Output the [x, y] coordinate of the center of the cell containing the given text.  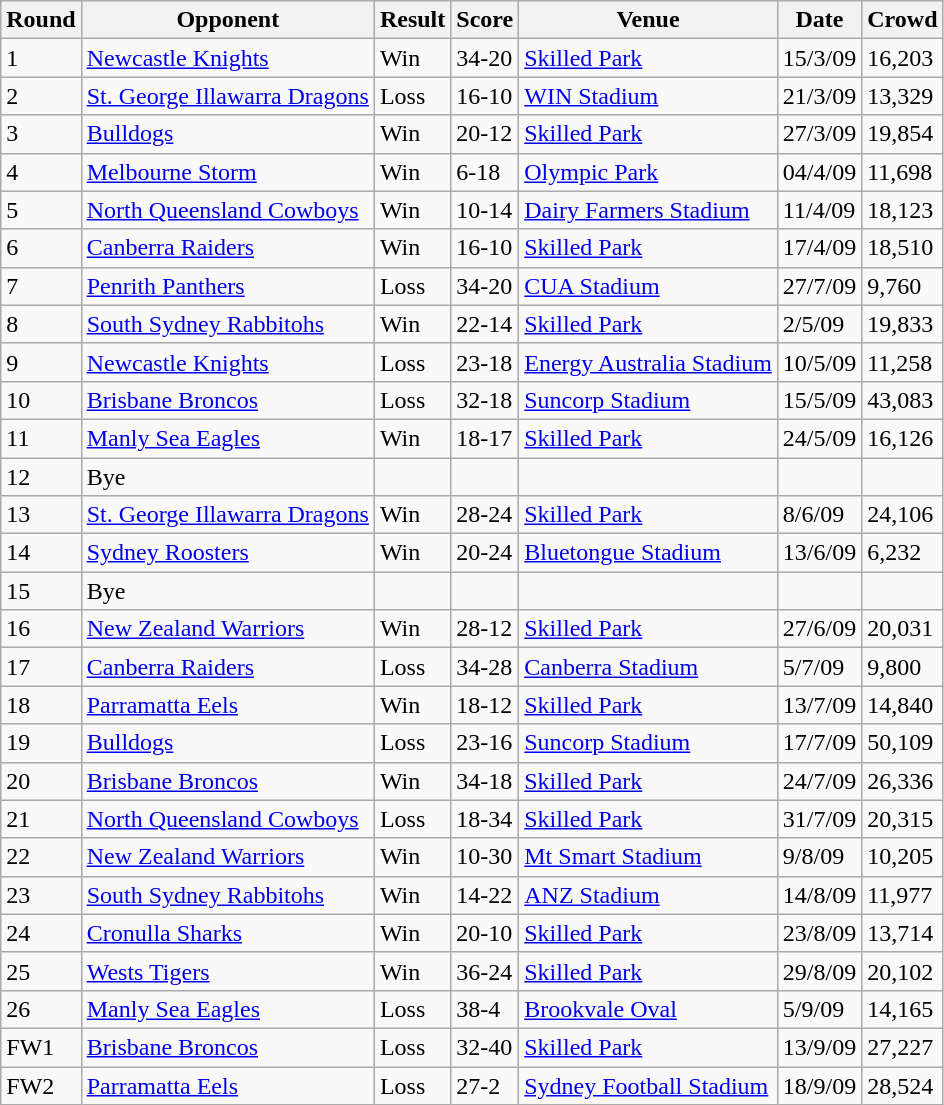
2 [41, 96]
Date [819, 20]
18,123 [902, 210]
24/7/09 [819, 781]
Opponent [228, 20]
23-18 [485, 362]
2/5/09 [819, 324]
Wests Tigers [228, 971]
26,336 [902, 781]
18-12 [485, 705]
Round [41, 20]
Sydney Roosters [228, 553]
31/7/09 [819, 819]
7 [41, 286]
12 [41, 477]
1 [41, 58]
36-24 [485, 971]
9 [41, 362]
Sydney Football Stadium [648, 1085]
11/4/09 [819, 210]
6 [41, 248]
15/3/09 [819, 58]
Dairy Farmers Stadium [648, 210]
13,714 [902, 933]
Penrith Panthers [228, 286]
10-30 [485, 857]
27,227 [902, 1047]
21 [41, 819]
20,315 [902, 819]
13/7/09 [819, 705]
32-40 [485, 1047]
43,083 [902, 400]
6-18 [485, 172]
13,329 [902, 96]
3 [41, 134]
28-12 [485, 629]
15/5/09 [819, 400]
11 [41, 438]
ANZ Stadium [648, 895]
10,205 [902, 857]
19,833 [902, 324]
13/6/09 [819, 553]
10/5/09 [819, 362]
Score [485, 20]
Olympic Park [648, 172]
FW2 [41, 1085]
Cronulla Sharks [228, 933]
20-24 [485, 553]
34-18 [485, 781]
23-16 [485, 743]
15 [41, 591]
14,840 [902, 705]
38-4 [485, 1009]
04/4/09 [819, 172]
14/8/09 [819, 895]
Canberra Stadium [648, 667]
25 [41, 971]
14 [41, 553]
9,800 [902, 667]
10-14 [485, 210]
Energy Australia Stadium [648, 362]
WIN Stadium [648, 96]
8 [41, 324]
5 [41, 210]
16 [41, 629]
11,977 [902, 895]
Brookvale Oval [648, 1009]
6,232 [902, 553]
9/8/09 [819, 857]
Melbourne Storm [228, 172]
FW1 [41, 1047]
16,126 [902, 438]
27/3/09 [819, 134]
23/8/09 [819, 933]
9,760 [902, 286]
10 [41, 400]
28,524 [902, 1085]
20-10 [485, 933]
18,510 [902, 248]
Bluetongue Stadium [648, 553]
5/9/09 [819, 1009]
14-22 [485, 895]
20,102 [902, 971]
18 [41, 705]
50,109 [902, 743]
Mt Smart Stadium [648, 857]
14,165 [902, 1009]
26 [41, 1009]
18/9/09 [819, 1085]
11,698 [902, 172]
27/7/09 [819, 286]
8/6/09 [819, 515]
34-28 [485, 667]
5/7/09 [819, 667]
23 [41, 895]
4 [41, 172]
21/3/09 [819, 96]
22 [41, 857]
17/7/09 [819, 743]
27-2 [485, 1085]
Venue [648, 20]
Crowd [902, 20]
24/5/09 [819, 438]
17/4/09 [819, 248]
19 [41, 743]
28-24 [485, 515]
18-17 [485, 438]
20 [41, 781]
24 [41, 933]
20,031 [902, 629]
27/6/09 [819, 629]
16,203 [902, 58]
18-34 [485, 819]
20-12 [485, 134]
24,106 [902, 515]
19,854 [902, 134]
32-18 [485, 400]
Result [412, 20]
17 [41, 667]
29/8/09 [819, 971]
13 [41, 515]
11,258 [902, 362]
13/9/09 [819, 1047]
22-14 [485, 324]
CUA Stadium [648, 286]
